Scan for the cell matching the given text and deliver its [x, y] coordinate at center. 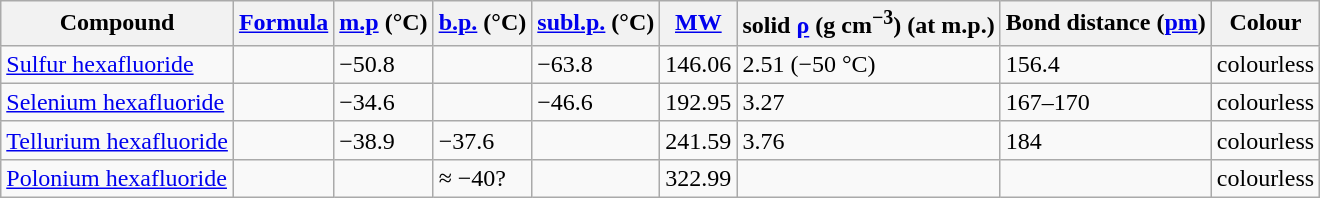
solid ρ (g cm−3) (at m.p.) [868, 24]
3.27 [868, 102]
Colour [1265, 24]
156.4 [1106, 64]
184 [1106, 140]
241.59 [698, 140]
−46.6 [596, 102]
3.76 [868, 140]
322.99 [698, 178]
Tellurium hexafluoride [118, 140]
Formula [283, 24]
−38.9 [384, 140]
Compound [118, 24]
−50.8 [384, 64]
−63.8 [596, 64]
Sulfur hexafluoride [118, 64]
m.p (°C) [384, 24]
−34.6 [384, 102]
167–170 [1106, 102]
2.51 (−50 °C) [868, 64]
Bond distance (pm) [1106, 24]
MW [698, 24]
subl.p. (°C) [596, 24]
146.06 [698, 64]
Selenium hexafluoride [118, 102]
≈ −40? [482, 178]
−37.6 [482, 140]
192.95 [698, 102]
b.p. (°C) [482, 24]
Polonium hexafluoride [118, 178]
